Return the (x, y) coordinate for the center point of the cell that contains the specified text.  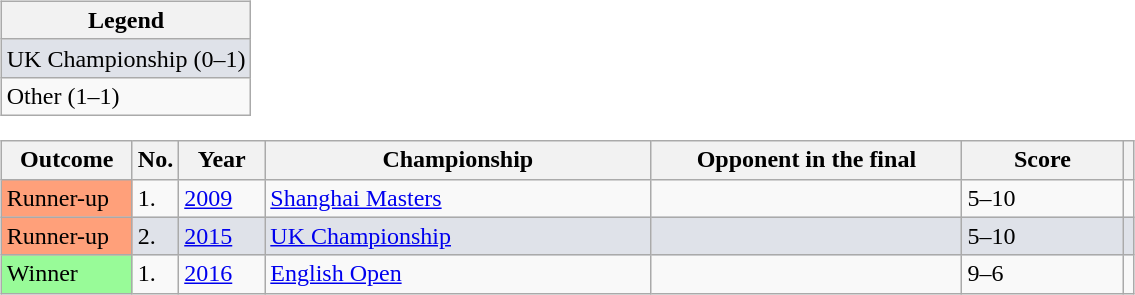
Score (1042, 160)
Shanghai Masters (458, 198)
Winner (66, 274)
Opponent in the final (806, 160)
UK Championship (458, 236)
2015 (222, 236)
No. (155, 160)
Championship (458, 160)
2. (155, 236)
2009 (222, 198)
Year (222, 160)
Outcome (66, 160)
English Open (458, 274)
9–6 (1042, 274)
Legend (126, 20)
2016 (222, 274)
UK Championship (0–1) (126, 58)
Other (1–1) (126, 96)
